For the text-containing cell, return its midpoint in [X, Y] coordinate format. 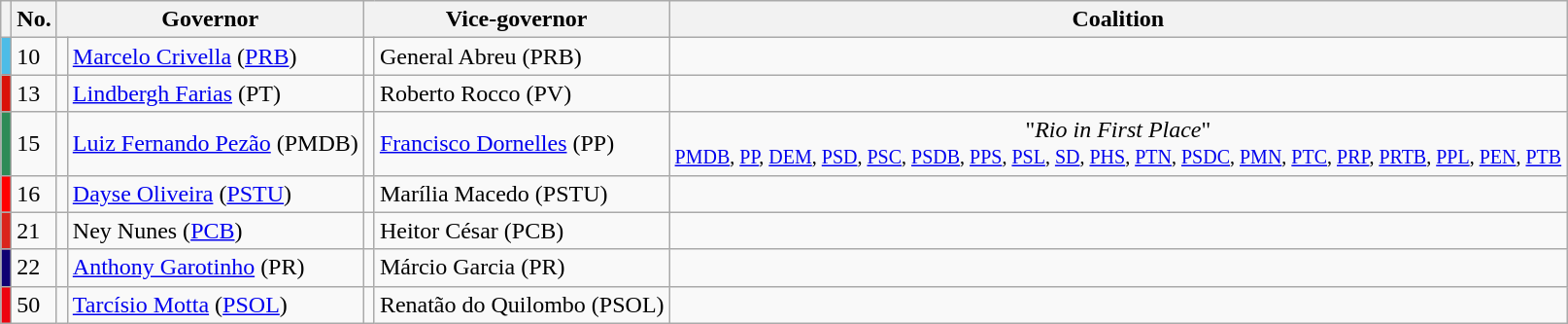
15 [34, 144]
Marcelo Crivella (PRB) [216, 56]
Marília Macedo (PSTU) [522, 194]
"Rio in First Place"PMDB, PP, DEM, PSD, PSC, PSDB, PPS, PSL, SD, PHS, PTN, PSDC, PMN, PTC, PRP, PRTB, PPL, PEN, PTB [1118, 144]
Coalition [1118, 19]
Lindbergh Farias (PT) [216, 93]
No. [34, 19]
21 [34, 231]
Márcio Garcia (PR) [522, 268]
Tarcísio Motta (PSOL) [216, 305]
22 [34, 268]
10 [34, 56]
Ney Nunes (PCB) [216, 231]
Dayse Oliveira (PSTU) [216, 194]
16 [34, 194]
Governor [210, 19]
Luiz Fernando Pezão (PMDB) [216, 144]
Renatão do Quilombo (PSOL) [522, 305]
Francisco Dornelles (PP) [522, 144]
Roberto Rocco (PV) [522, 93]
13 [34, 93]
Heitor César (PCB) [522, 231]
General Abreu (PRB) [522, 56]
50 [34, 305]
Anthony Garotinho (PR) [216, 268]
Vice-governor [517, 19]
